Find where the given text appears and provide that cell's center as (X, Y) coordinate. 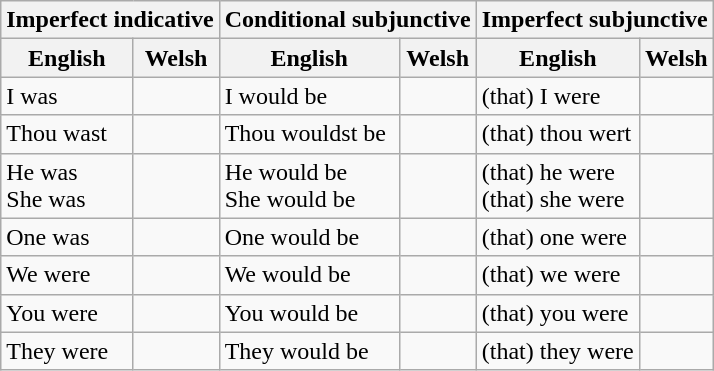
(that) thou wert (558, 134)
Thou wast (67, 134)
Thou wouldst be (309, 134)
They were (67, 351)
He wasShe was (67, 186)
(that) they were (558, 351)
I was (67, 96)
(that) we were (558, 275)
(that) he were(that) she were (558, 186)
They would be (309, 351)
You were (67, 313)
You would be (309, 313)
He would beShe would be (309, 186)
One was (67, 237)
Conditional subjunctive (348, 20)
One would be (309, 237)
We would be (309, 275)
(that) I were (558, 96)
We were (67, 275)
Imperfect indicative (110, 20)
Imperfect subjunctive (594, 20)
I would be (309, 96)
(that) you were (558, 313)
(that) one were (558, 237)
